Pinpoint the cell where the given text exists, returning its (X, Y) midpoint coordinate. 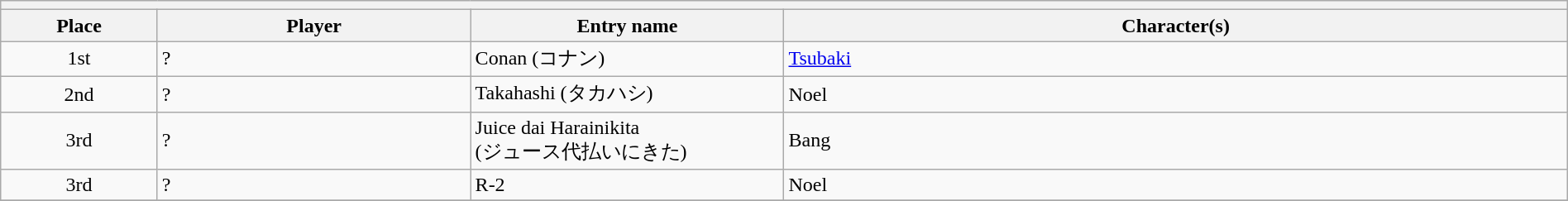
Place (79, 26)
Takahashi (タカハシ) (627, 94)
Character(s) (1176, 26)
R-2 (627, 185)
Conan (コナン) (627, 60)
1st (79, 60)
Juice dai Harainikita(ジュース代払いにきた) (627, 141)
Bang (1176, 141)
Player (314, 26)
Entry name (627, 26)
2nd (79, 94)
Tsubaki (1176, 60)
